Search for the cell housing the specified text and yield its (x, y) center coordinate. 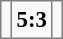
5:3 (32, 20)
